Scan for the cell matching the given text and deliver its [X, Y] coordinate at center. 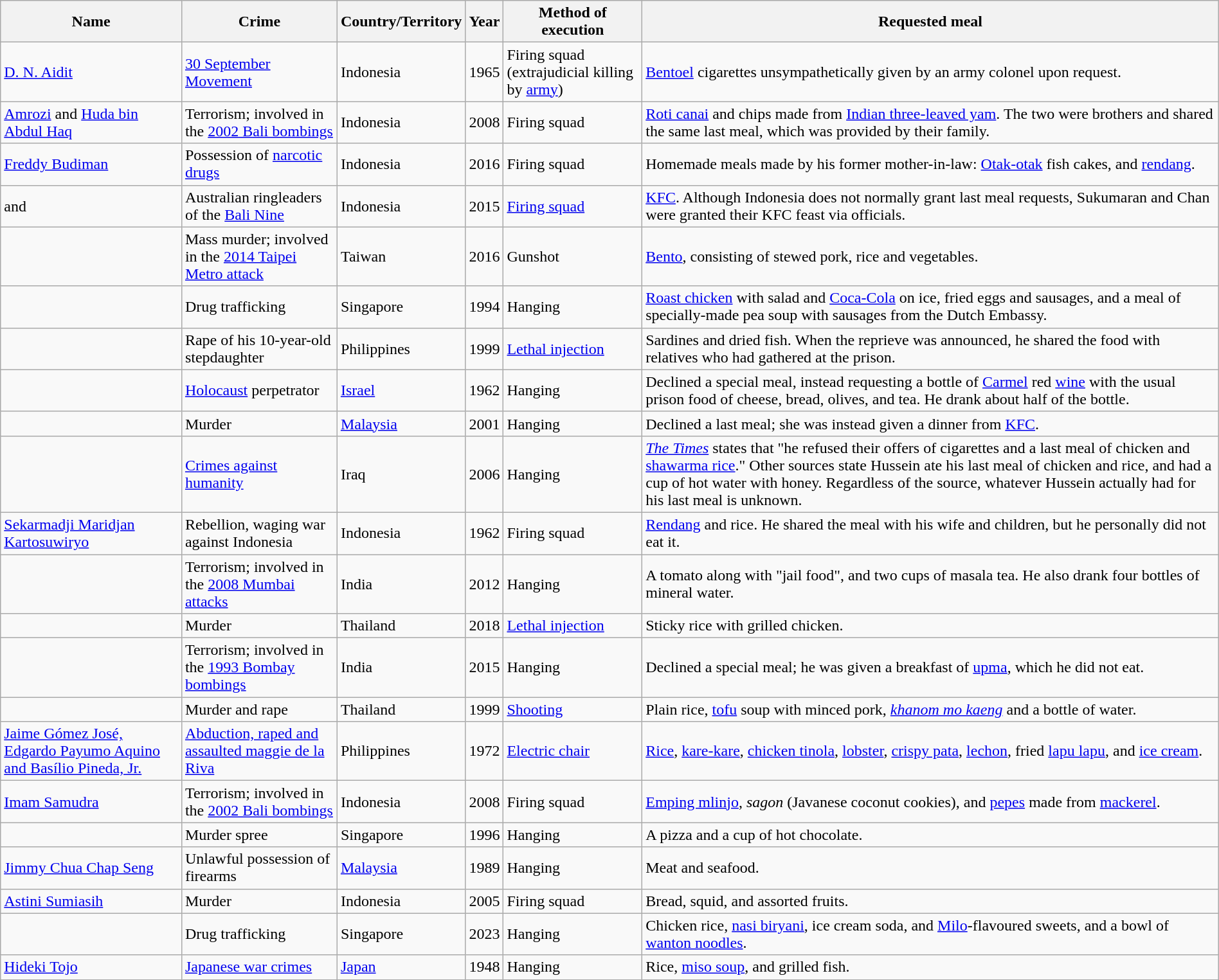
Declined a special meal; he was given a breakfast of upma, which he did not eat. [931, 668]
Roti canai and chips made from Indian three-leaved yam. The two were brothers and shared the same last meal, which was provided by their family. [931, 122]
Freddy Budiman [91, 165]
2023 [485, 934]
Amrozi and Huda bin Abdul Haq [91, 122]
Gunshot [573, 256]
Astini Sumiasih [91, 901]
Possession of narcotic drugs [259, 165]
Firing squad (extrajudicial killing by army) [573, 72]
Mass murder; involved in the 2014 Taipei Metro attack [259, 256]
Sardines and dried fish. When the reprieve was announced, he shared the food with relatives who had gathered at the prison. [931, 348]
Jaime Gómez José, Edgardo Payumo Aquino and Basílio Pineda, Jr. [91, 751]
and [91, 206]
Murder spree [259, 835]
1994 [485, 307]
A tomato along with "jail food", and two cups of masala tea. He also drank four bottles of mineral water. [931, 584]
Homemade meals made by his former mother-in-law: Otak-otak fish cakes, and rendang. [931, 165]
2012 [485, 584]
Chicken rice, nasi biryani, ice cream soda, and Milo-flavoured sweets, and a bowl of wanton noodles. [931, 934]
Rape of his 10-year-old stepdaughter [259, 348]
Crimes against humanity [259, 474]
A pizza and a cup of hot chocolate. [931, 835]
1948 [485, 967]
Shooting [573, 709]
Declined a last meal; she was instead given a dinner from KFC. [931, 423]
Requested meal [931, 22]
Meat and seafood. [931, 868]
Emping mlinjo, sagon (Javanese coconut cookies), and pepes made from mackerel. [931, 802]
Israel [401, 391]
D. N. Aidit [91, 72]
Japanese war crimes [259, 967]
2001 [485, 423]
Electric chair [573, 751]
Terrorism; involved in the 1993 Bombay bombings [259, 668]
Rendang and rice. He shared the meal with his wife and children, but he personally did not eat it. [931, 533]
2018 [485, 626]
Japan [401, 967]
Unlawful possession of firearms [259, 868]
1996 [485, 835]
Iraq [401, 474]
Country/Territory [401, 22]
Jimmy Chua Chap Seng [91, 868]
Name [91, 22]
Rebellion, waging war against Indonesia [259, 533]
2005 [485, 901]
Plain rice, tofu soup with minced pork, khanom mo kaeng and a bottle of water. [931, 709]
Roast chicken with salad and Coca-Cola on ice, fried eggs and sausages, and a meal of specially-made pea soup with sausages from the Dutch Embassy. [931, 307]
Sticky rice with grilled chicken. [931, 626]
Bento, consisting of stewed pork, rice and vegetables. [931, 256]
Holocaust perpetrator [259, 391]
2006 [485, 474]
Murder and rape [259, 709]
KFC. Although Indonesia does not normally grant last meal requests, Sukumaran and Chan were granted their KFC feast via officials. [931, 206]
Rice, miso soup, and grilled fish. [931, 967]
Terrorism; involved in the 2008 Mumbai attacks [259, 584]
Australian ringleaders of the Bali Nine [259, 206]
Sekarmadji Maridjan Kartosuwiryo [91, 533]
Abduction, raped and assaulted maggie de la Riva [259, 751]
Taiwan [401, 256]
1989 [485, 868]
Year [485, 22]
1972 [485, 751]
Rice, kare-kare, chicken tinola, lobster, crispy pata, lechon, fried lapu lapu, and ice cream. [931, 751]
Bentoel cigarettes unsympathetically given by an army colonel upon request. [931, 72]
Method of execution [573, 22]
Hideki Tojo [91, 967]
Imam Samudra [91, 802]
1965 [485, 72]
Crime [259, 22]
Bread, squid, and assorted fruits. [931, 901]
30 September Movement [259, 72]
